Identify which cell holds the provided text, then report its [x, y] central coordinate. 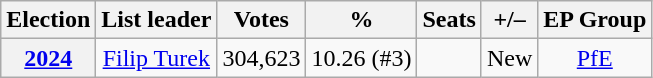
EP Group [595, 20]
PfE [595, 58]
List leader [156, 20]
Filip Turek [156, 58]
+/– [509, 20]
2024 [48, 58]
Seats [449, 20]
304,623 [262, 58]
% [362, 20]
New [509, 58]
Votes [262, 20]
10.26 (#3) [362, 58]
Election [48, 20]
